Extract the (X, Y) coordinate from the center of the cell holding the provided text.  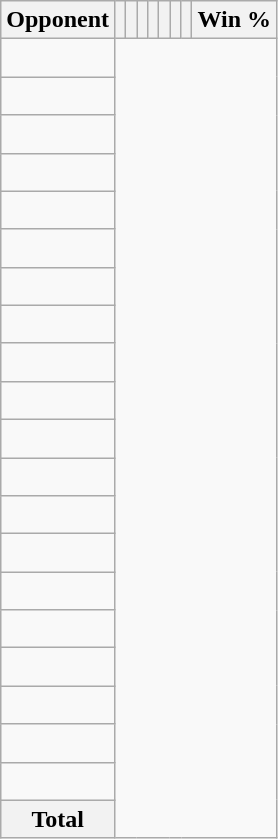
Total (58, 819)
Opponent (58, 20)
Win % (234, 20)
